Return [x, y] of the center of cell containing provided text 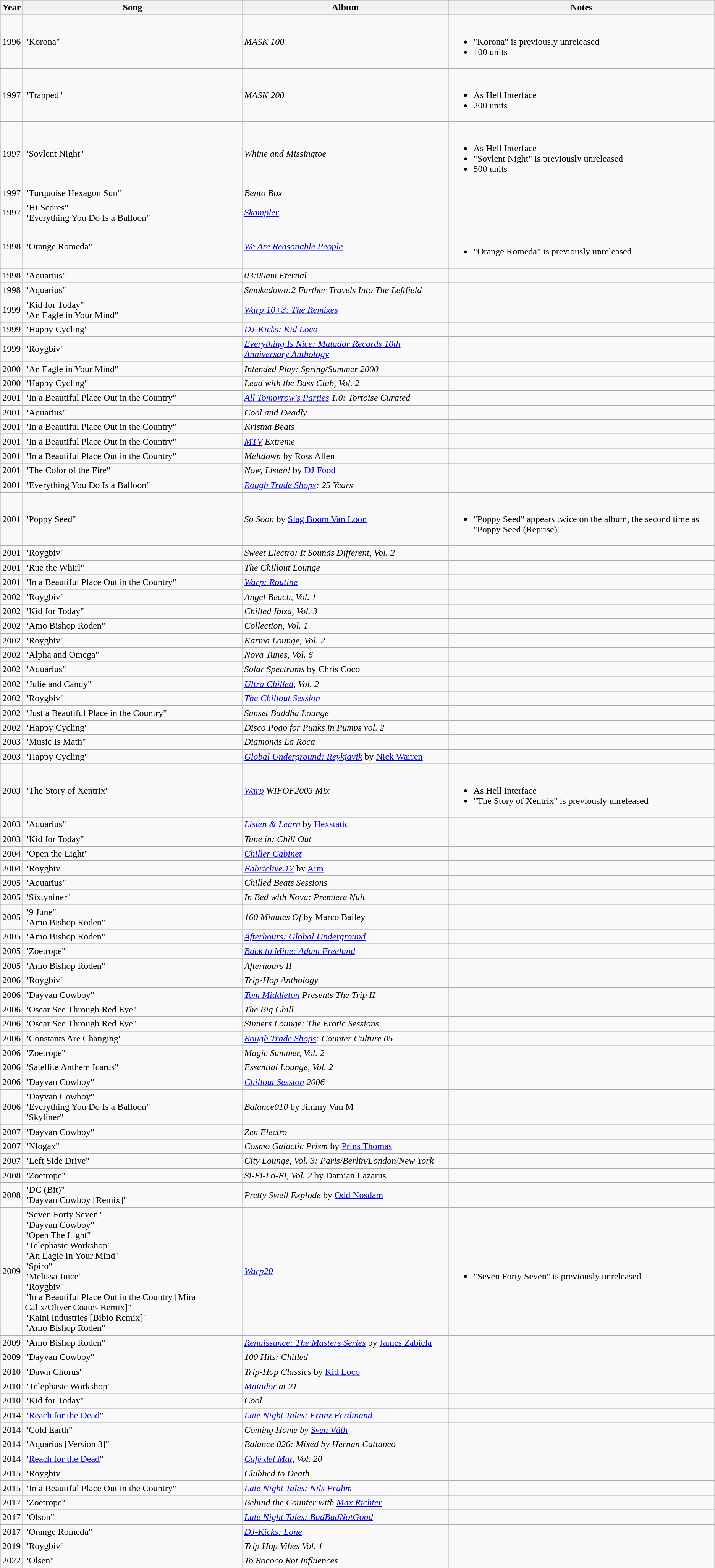
"Left Side Drive" [133, 1161]
Warp: Routine [345, 582]
Sinners Lounge: The Erotic Sessions [345, 1024]
"Poppy Seed" appears twice on the album, the second time as "Poppy Seed (Reprise)" [581, 519]
Kristna Beats [345, 427]
"Soylent Night" [133, 154]
Chilled Ibiza, Vol. 3 [345, 611]
Fabriclive.17 by Aim [345, 868]
"Everything You Do Is a Balloon" [133, 485]
"Olson" [133, 1517]
Trip Hop Vibes Vol. 1 [345, 1546]
"Trapped" [133, 95]
"Turquoise Hexagon Sun" [133, 193]
Bento Box [345, 193]
"Rue the Whirl" [133, 567]
Now, Listen! by DJ Food [345, 470]
"Dawn Chorus" [133, 1372]
Song [133, 8]
Chilled Beats Sessions [345, 883]
As Hell Interface200 units [581, 95]
Karma Lounge, Vol. 2 [345, 640]
Warp20 [345, 1272]
"Dayvan Cowboy""Everything You Do Is a Balloon""Skyliner" [133, 1107]
Late Night Tales: BadBadNotGood [345, 1517]
To Rococo Rot Influences [345, 1561]
Angel Beach, Vol. 1 [345, 596]
Album [345, 8]
"Olsen" [133, 1561]
We Are Reasonable People [345, 247]
Balance 026: Mixed by Hernan Cattaneo [345, 1444]
Collection, Vol. 1 [345, 626]
"An Eagle in Your Mind" [133, 369]
Whine and Missingtoe [345, 154]
Meltdown by Ross Allen [345, 456]
"Nlogax" [133, 1146]
Renaissance: The Masters Series by James Zabiela [345, 1343]
"Just a Beautiful Place in the Country" [133, 713]
Matador at 21 [345, 1386]
"Korona" is previously unreleased100 units [581, 42]
Afterhours II [345, 966]
Disco Pogo for Punks in Pumps vol. 2 [345, 727]
Cool and Deadly [345, 412]
Late Night Tales: Nils Frahm [345, 1488]
Year [11, 8]
City Lounge, Vol. 3: Paris/Berlin/London/New York [345, 1161]
Trip-Hop Classics by Kid Loco [345, 1372]
2022 [11, 1561]
MASK 100 [345, 42]
Afterhours: Global Underground [345, 937]
Notes [581, 8]
Back to Mine: Adam Freeland [345, 951]
Tune in: Chill Out [345, 839]
As Hell Interface"The Story of Xentrix" is previously unreleased [581, 790]
Chiller Cabinet [345, 854]
Zen Electro [345, 1132]
Smokedown:2 Further Travels Into The Leftfield [345, 290]
Balance010 by Jimmy Van M [345, 1107]
"Julie and Candy" [133, 684]
Listen & Learn by Hexstatic [345, 824]
Chillout Session 2006 [345, 1082]
Sweet Electro: It Sounds Different, Vol. 2 [345, 553]
Lead with the Bass Club, Vol. 2 [345, 383]
Coming Home by Sven Väth [345, 1430]
The Chillout Lounge [345, 567]
"Alpha and Omega" [133, 655]
"Cold Earth" [133, 1430]
All Tomorrow's Parties 1.0: Tortoise Curated [345, 398]
"Music Is Math" [133, 742]
"Open the Light" [133, 854]
MTV Extreme [345, 441]
Global Underground: Reykjavik by Nick Warren [345, 757]
03:00am Eternal [345, 275]
Ultra Chilled, Vol. 2 [345, 684]
Nova Tunes, Vol. 6 [345, 655]
"The Story of Xentrix" [133, 790]
Trip-Hop Anthology [345, 980]
"The Color of the Fire" [133, 470]
Magic Summer, Vol. 2 [345, 1053]
Essential Lounge, Vol. 2 [345, 1067]
The Chillout Session [345, 698]
"Hi Scores""Everything You Do Is a Balloon" [133, 212]
Cosmo Galactic Prism by Prins Thomas [345, 1146]
Warp WIFOF2003 Mix [345, 790]
Rough Trade Shops: 25 Years [345, 485]
Si-Fi-Lo-Fi, Vol. 2 by Damian Lazarus [345, 1175]
"Constants Are Changing" [133, 1038]
Sunset Buddha Lounge [345, 713]
"Seven Forty Seven" is previously unreleased [581, 1272]
DJ-Kicks: Lone [345, 1532]
Everything Is Nice: Matador Records 10th Anniversary Anthology [345, 349]
In Bed with Nova: Premiere Nuit [345, 897]
Rough Trade Shops: Counter Culture 05 [345, 1038]
"Orange Romeda" is previously unreleased [581, 247]
Pretty Swell Explode by Odd Nosdam [345, 1195]
"Sixtyniner" [133, 897]
100 Hits: Chilled [345, 1357]
"Kid for Today""An Eagle in Your Mind" [133, 309]
Warp 10+3: The Remixes [345, 309]
"9 June""Amo Bishop Roden" [133, 917]
"Poppy Seed" [133, 519]
Café del Mar, Vol. 20 [345, 1459]
Solar Spectrums by Chris Coco [345, 669]
Diamonds La Roca [345, 742]
Clubbed to Death [345, 1473]
Late Night Tales: Franz Ferdinand [345, 1415]
160 Minutes Of by Marco Bailey [345, 917]
2019 [11, 1546]
"Aquarius [Version 3]" [133, 1444]
1996 [11, 42]
"DC (Bit)""Dayvan Cowboy [Remix]" [133, 1195]
Skampler [345, 212]
MASK 200 [345, 95]
Intended Play: Spring/Summer 2000 [345, 369]
DJ-Kicks: Kid Loco [345, 329]
"Telephasic Workshop" [133, 1386]
Cool [345, 1401]
"Korona" [133, 42]
As Hell Interface"Soylent Night" is previously unreleased500 units [581, 154]
The Big Chill [345, 1009]
Tom Middleton Presents The Trip II [345, 995]
So Soon by Slag Boom Van Loon [345, 519]
"Satellite Anthem Icarus" [133, 1067]
Behind the Counter with Max Richter [345, 1502]
